Scan for the cell matching the given text and deliver its (X, Y) coordinate at center. 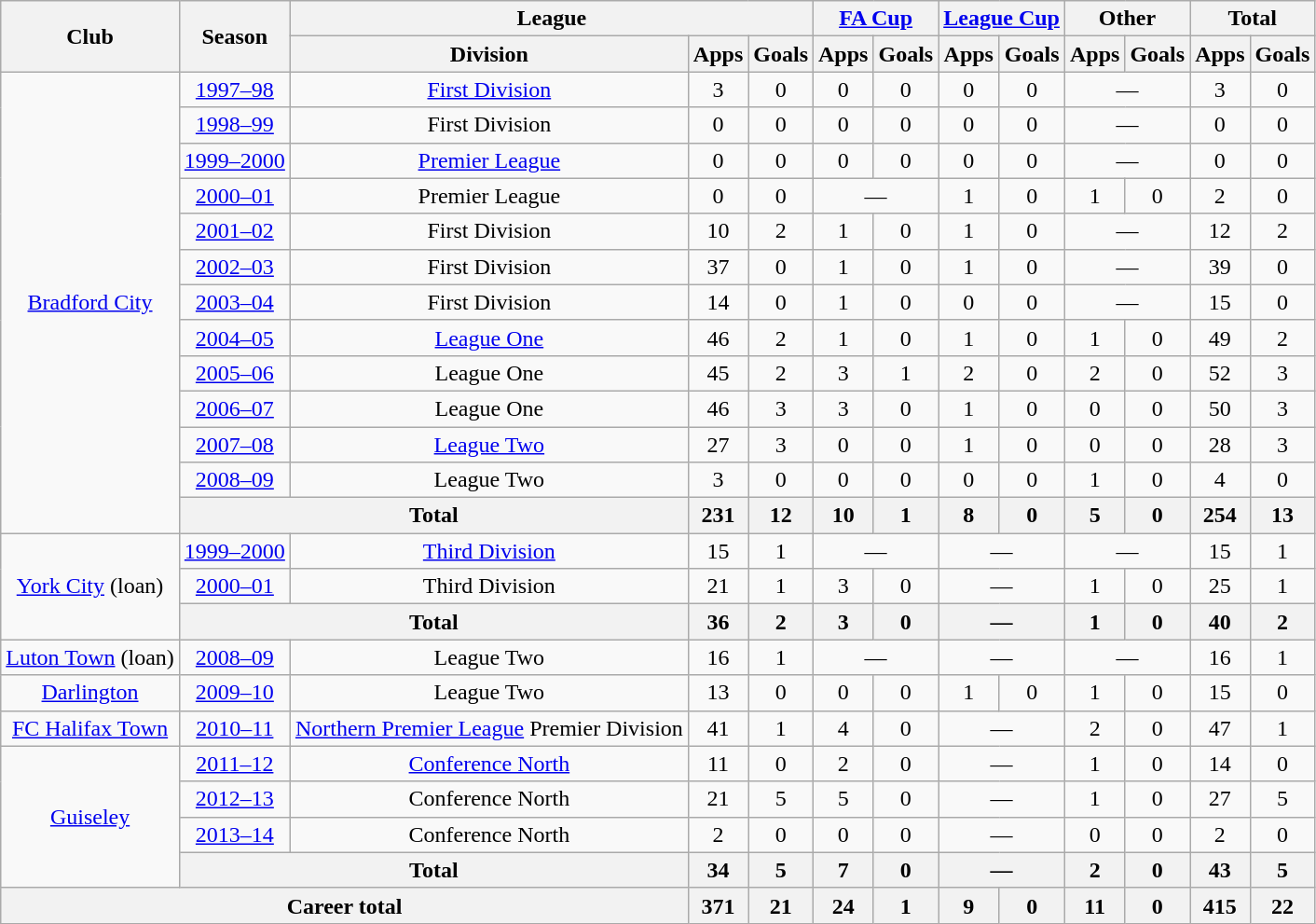
Northern Premier League Premier Division (488, 728)
50 (1220, 408)
1997–98 (235, 90)
34 (718, 870)
2011–12 (235, 764)
FA Cup (876, 19)
40 (1220, 622)
Guiseley (90, 817)
Luton Town (loan) (90, 657)
43 (1220, 870)
1998–99 (235, 125)
York City (loan) (90, 586)
2009–10 (235, 693)
22 (1282, 905)
2002–03 (235, 267)
League (552, 19)
Club (90, 36)
47 (1220, 728)
2013–14 (235, 834)
Career total (345, 905)
25 (1220, 586)
49 (1220, 338)
Darlington (90, 693)
2012–13 (235, 799)
7 (843, 870)
28 (1220, 445)
415 (1220, 905)
Season (235, 36)
League Cup (1002, 19)
45 (718, 373)
52 (1220, 373)
371 (718, 905)
9 (969, 905)
254 (1220, 516)
Division (488, 54)
41 (718, 728)
2003–04 (235, 302)
2004–05 (235, 338)
2010–11 (235, 728)
Other (1127, 19)
2007–08 (235, 445)
36 (718, 622)
39 (1220, 267)
24 (843, 905)
8 (969, 516)
231 (718, 516)
2005–06 (235, 373)
2006–07 (235, 408)
2001–02 (235, 231)
FC Halifax Town (90, 728)
Bradford City (90, 302)
37 (718, 267)
